Locate the cell with the specified text and output its [X, Y] center coordinate. 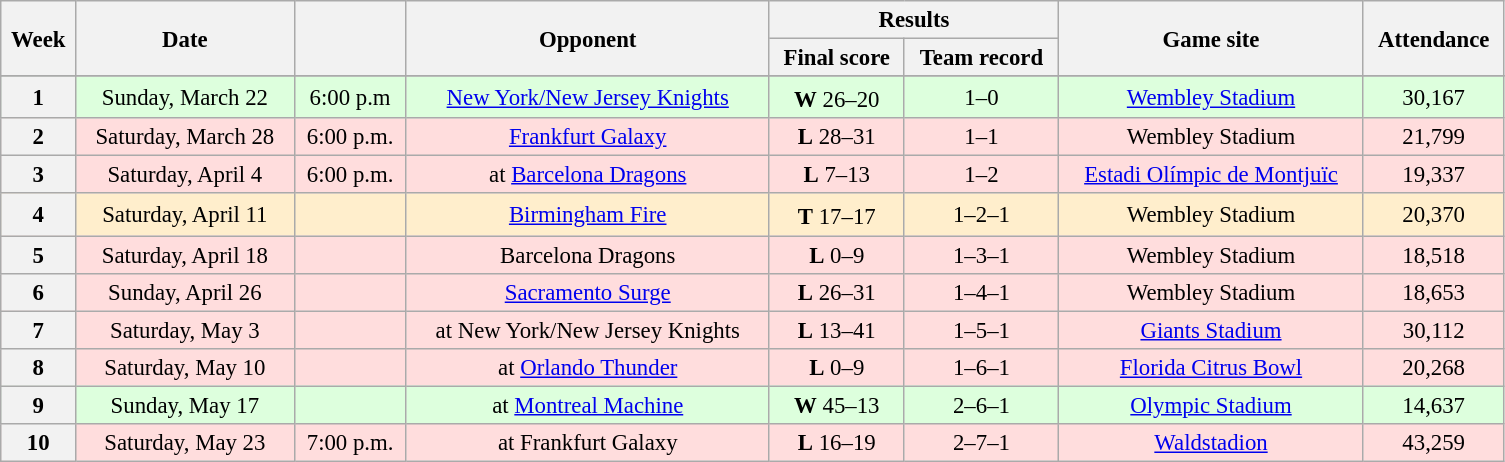
1–4–1 [981, 292]
Opponent [588, 38]
7 [38, 330]
21,799 [1434, 137]
at Barcelona Dragons [588, 175]
9 [38, 405]
Final score [836, 58]
Saturday, April 4 [185, 175]
Saturday, May 23 [185, 443]
Saturday, April 18 [185, 255]
19,337 [1434, 175]
L 28–31 [836, 137]
Team record [981, 58]
Saturday, April 11 [185, 215]
Sacramento Surge [588, 292]
L 13–41 [836, 330]
Birmingham Fire [588, 215]
3 [38, 175]
2–7–1 [981, 443]
5 [38, 255]
1–2–1 [981, 215]
Saturday, May 10 [185, 367]
Saturday, March 28 [185, 137]
10 [38, 443]
Waldstadion [1212, 443]
6:00 p.m [350, 97]
43,259 [1434, 443]
1–1 [981, 137]
18,653 [1434, 292]
at Frankfurt Galaxy [588, 443]
W 45–13 [836, 405]
Sunday, March 22 [185, 97]
Frankfurt Galaxy [588, 137]
Estadi Olímpic de Montjuïc [1212, 175]
18,518 [1434, 255]
30,167 [1434, 97]
Olympic Stadium [1212, 405]
T 17–17 [836, 215]
1–0 [981, 97]
1–6–1 [981, 367]
Barcelona Dragons [588, 255]
Sunday, May 17 [185, 405]
6 [38, 292]
2–6–1 [981, 405]
7:00 p.m. [350, 443]
1–5–1 [981, 330]
Florida Citrus Bowl [1212, 367]
L 16–19 [836, 443]
Giants Stadium [1212, 330]
at New York/New Jersey Knights [588, 330]
2 [38, 137]
1–3–1 [981, 255]
1 [38, 97]
at Montreal Machine [588, 405]
L 26–31 [836, 292]
8 [38, 367]
20,370 [1434, 215]
New York/New Jersey Knights [588, 97]
W 26–20 [836, 97]
Game site [1212, 38]
Week [38, 38]
Attendance [1434, 38]
at Orlando Thunder [588, 367]
30,112 [1434, 330]
L 7–13 [836, 175]
Date [185, 38]
Saturday, May 3 [185, 330]
4 [38, 215]
Results [914, 20]
14,637 [1434, 405]
20,268 [1434, 367]
1–2 [981, 175]
Sunday, April 26 [185, 292]
